Search for the cell housing the specified text and yield its (X, Y) center coordinate. 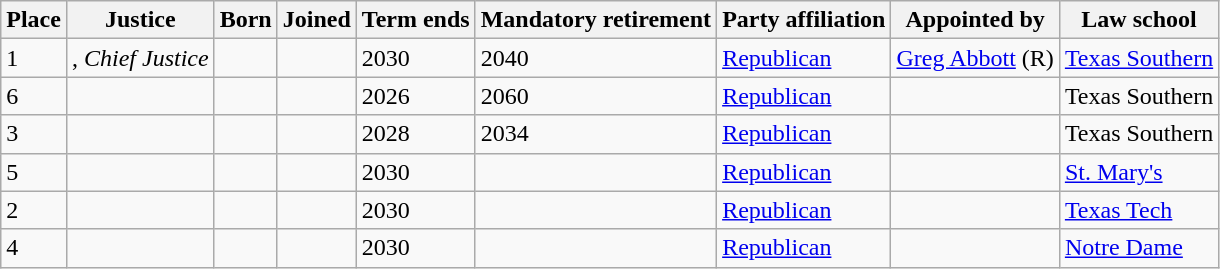
Place (34, 20)
Term ends (416, 20)
Notre Dame (1138, 248)
Appointed by (975, 20)
St. Mary's (1138, 172)
2026 (416, 96)
Mandatory retirement (596, 20)
2 (34, 210)
Law school (1138, 20)
Greg Abbott (R) (975, 58)
2028 (416, 134)
Party affiliation (804, 20)
, Chief Justice (140, 58)
Born (246, 20)
3 (34, 134)
Justice (140, 20)
2060 (596, 96)
Texas Tech (1138, 210)
2034 (596, 134)
5 (34, 172)
4 (34, 248)
6 (34, 96)
2040 (596, 58)
Joined (316, 20)
1 (34, 58)
